Output the (x, y) coordinate of the center of the cell containing the given text.  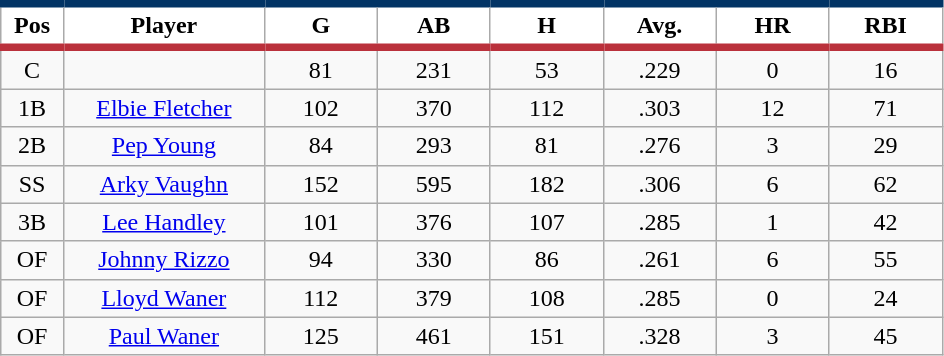
94 (320, 260)
Lloyd Waner (164, 298)
Avg. (660, 26)
3B (32, 222)
42 (886, 222)
86 (546, 260)
24 (886, 298)
12 (772, 108)
Pos (32, 26)
G (320, 26)
SS (32, 184)
370 (434, 108)
.328 (660, 336)
Johnny Rizzo (164, 260)
16 (886, 68)
53 (546, 68)
107 (546, 222)
330 (434, 260)
125 (320, 336)
101 (320, 222)
H (546, 26)
55 (886, 260)
Elbie Fletcher (164, 108)
Pep Young (164, 146)
84 (320, 146)
.261 (660, 260)
151 (546, 336)
Lee Handley (164, 222)
AB (434, 26)
Player (164, 26)
231 (434, 68)
102 (320, 108)
.276 (660, 146)
182 (546, 184)
379 (434, 298)
71 (886, 108)
376 (434, 222)
62 (886, 184)
HR (772, 26)
595 (434, 184)
2B (32, 146)
108 (546, 298)
152 (320, 184)
RBI (886, 26)
C (32, 68)
45 (886, 336)
461 (434, 336)
.306 (660, 184)
29 (886, 146)
293 (434, 146)
1 (772, 222)
.303 (660, 108)
.229 (660, 68)
1B (32, 108)
Arky Vaughn (164, 184)
Paul Waner (164, 336)
